Provide the (x, y) coordinate of the cell's center where the given text is located.  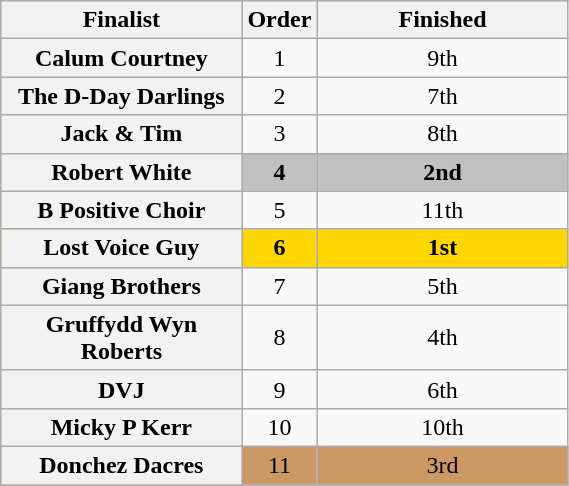
10 (280, 427)
Finalist (122, 20)
5 (280, 210)
7 (280, 286)
9 (280, 389)
Calum Courtney (122, 58)
Jack & Tim (122, 134)
8th (442, 134)
DVJ (122, 389)
Order (280, 20)
2nd (442, 172)
3rd (442, 465)
3 (280, 134)
B Positive Choir (122, 210)
8 (280, 338)
2 (280, 96)
10th (442, 427)
Finished (442, 20)
9th (442, 58)
Robert White (122, 172)
5th (442, 286)
6th (442, 389)
4 (280, 172)
1 (280, 58)
Donchez Dacres (122, 465)
4th (442, 338)
11 (280, 465)
Giang Brothers (122, 286)
Micky P Kerr (122, 427)
The D-Day Darlings (122, 96)
1st (442, 248)
7th (442, 96)
6 (280, 248)
Gruffydd Wyn Roberts (122, 338)
11th (442, 210)
Lost Voice Guy (122, 248)
